Output the [x, y] coordinate of the center of the cell containing the given text.  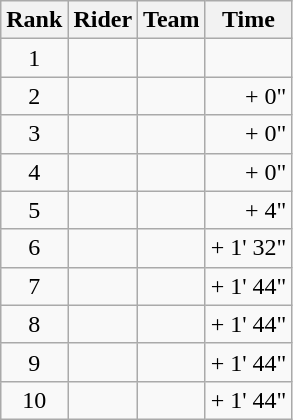
+ 1' 32" [248, 248]
2 [34, 96]
1 [34, 58]
+ 4" [248, 210]
7 [34, 286]
Time [248, 20]
10 [34, 400]
8 [34, 324]
Rider [103, 20]
6 [34, 248]
Rank [34, 20]
Team [172, 20]
3 [34, 134]
9 [34, 362]
5 [34, 210]
4 [34, 172]
